Search for the cell housing the specified text and yield its (x, y) center coordinate. 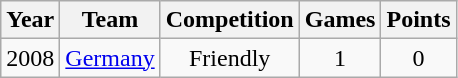
Games (340, 20)
Points (418, 20)
1 (340, 58)
Year (30, 20)
Friendly (230, 58)
Competition (230, 20)
Germany (110, 58)
Team (110, 20)
0 (418, 58)
2008 (30, 58)
